Return [x, y] of the center of cell containing provided text 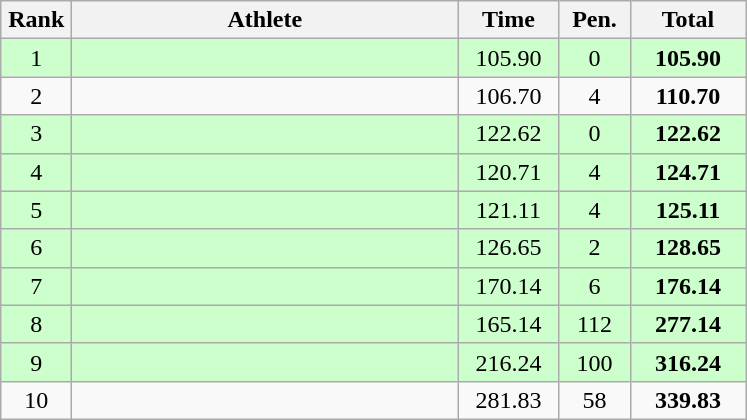
176.14 [688, 286]
Rank [36, 20]
3 [36, 134]
7 [36, 286]
10 [36, 400]
339.83 [688, 400]
Pen. [594, 20]
100 [594, 362]
Total [688, 20]
281.83 [508, 400]
216.24 [508, 362]
125.11 [688, 210]
121.11 [508, 210]
58 [594, 400]
Athlete [265, 20]
165.14 [508, 324]
277.14 [688, 324]
5 [36, 210]
Time [508, 20]
9 [36, 362]
126.65 [508, 248]
1 [36, 58]
112 [594, 324]
8 [36, 324]
316.24 [688, 362]
110.70 [688, 96]
120.71 [508, 172]
128.65 [688, 248]
124.71 [688, 172]
106.70 [508, 96]
170.14 [508, 286]
